Scan for the cell matching the given text and deliver its (X, Y) coordinate at center. 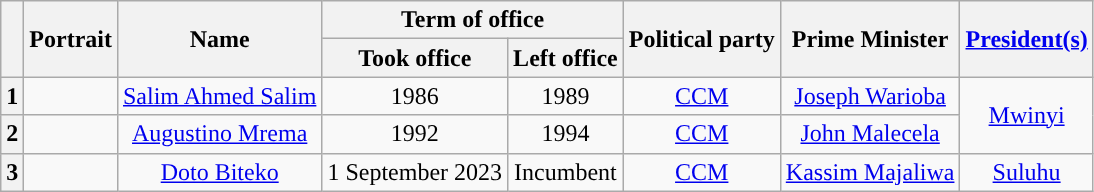
President(s) (1026, 39)
1 (12, 96)
Kassim Majaliwa (870, 172)
Mwinyi (1026, 115)
Portrait (71, 39)
Doto Biteko (219, 172)
1989 (566, 96)
John Malecela (870, 134)
Prime Minister (870, 39)
Name (219, 39)
1 September 2023 (415, 172)
1986 (415, 96)
Suluhu (1026, 172)
Salim Ahmed Salim (219, 96)
Took office (415, 58)
3 (12, 172)
Political party (702, 39)
Incumbent (566, 172)
Left office (566, 58)
Term of office (472, 20)
Joseph Warioba (870, 96)
Augustino Mrema (219, 134)
2 (12, 134)
1994 (566, 134)
1992 (415, 134)
